Search for the cell housing the specified text and yield its [X, Y] center coordinate. 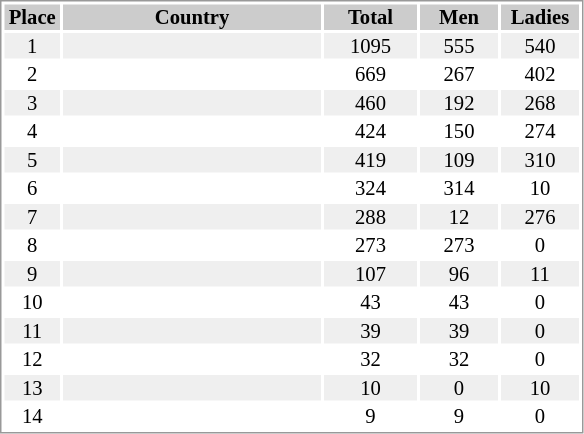
424 [370, 131]
8 [32, 245]
1095 [370, 46]
7 [32, 217]
14 [32, 417]
310 [540, 160]
402 [540, 75]
Men [459, 17]
2 [32, 75]
5 [32, 160]
314 [459, 189]
Ladies [540, 17]
3 [32, 103]
13 [32, 388]
4 [32, 131]
274 [540, 131]
1 [32, 46]
Country [192, 17]
Total [370, 17]
109 [459, 160]
Place [32, 17]
288 [370, 217]
540 [540, 46]
555 [459, 46]
150 [459, 131]
267 [459, 75]
268 [540, 103]
324 [370, 189]
192 [459, 103]
6 [32, 189]
276 [540, 217]
96 [459, 274]
419 [370, 160]
669 [370, 75]
460 [370, 103]
107 [370, 274]
